Search for the cell housing the specified text and yield its [x, y] center coordinate. 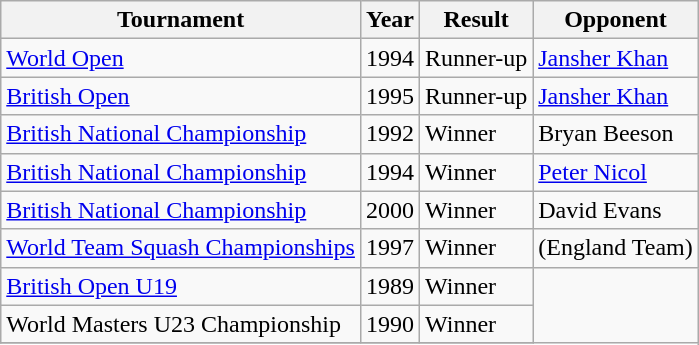
British Open U19 [181, 286]
Year [390, 20]
1995 [390, 96]
1990 [390, 324]
Result [476, 20]
Opponent [616, 20]
(England Team) [616, 248]
1992 [390, 134]
David Evans [616, 210]
British Open [181, 96]
1989 [390, 286]
World Masters U23 Championship [181, 324]
Peter Nicol [616, 172]
World Team Squash Championships [181, 248]
World Open [181, 58]
2000 [390, 210]
Bryan Beeson [616, 134]
1997 [390, 248]
Tournament [181, 20]
